Search for the cell housing the specified text and yield its [x, y] center coordinate. 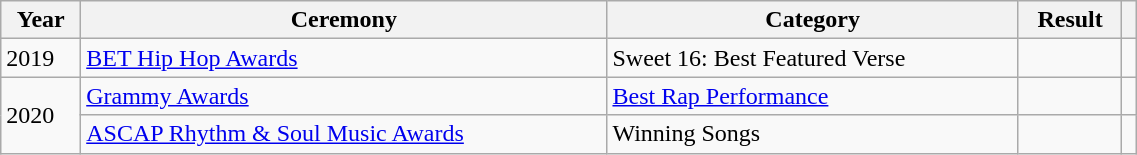
ASCAP Rhythm & Soul Music Awards [344, 134]
Year [41, 20]
Ceremony [344, 20]
Winning Songs [812, 134]
Category [812, 20]
BET Hip Hop Awards [344, 58]
Sweet 16: Best Featured Verse [812, 58]
2020 [41, 115]
Best Rap Performance [812, 96]
Result [1070, 20]
Grammy Awards [344, 96]
2019 [41, 58]
